For the text-containing cell, return its midpoint in (X, Y) coordinate format. 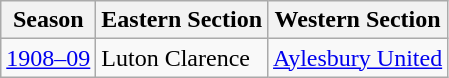
Luton Clarence (182, 58)
Aylesbury United (358, 58)
Season (48, 20)
1908–09 (48, 58)
Western Section (358, 20)
Eastern Section (182, 20)
